Capture the cell that displays the provided text and extract its [x, y] central coordinate. 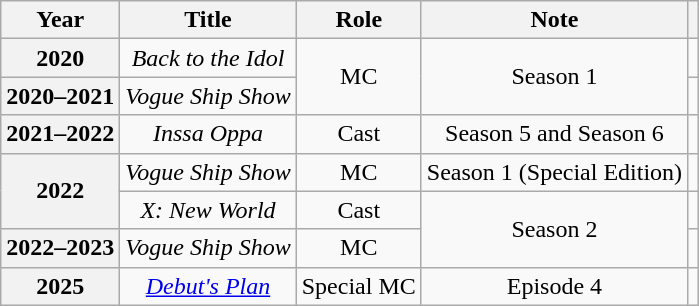
Debut's Plan [208, 286]
Season 1 (Special Edition) [554, 172]
Episode 4 [554, 286]
2020–2021 [60, 96]
Season 5 and Season 6 [554, 134]
2022 [60, 191]
2022–2023 [60, 248]
X: New World [208, 210]
2021–2022 [60, 134]
Back to the Idol [208, 58]
Special MC [358, 286]
Role [358, 20]
2020 [60, 58]
Note [554, 20]
2025 [60, 286]
Inssa Oppa [208, 134]
Title [208, 20]
Year [60, 20]
Season 2 [554, 229]
Season 1 [554, 77]
